Provide the (X, Y) coordinate of the cell's center where the given text is located.  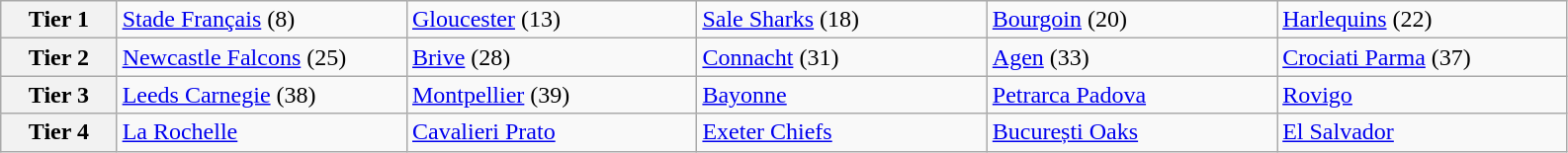
Bayonne (842, 95)
Newcastle Falcons (25) (261, 57)
La Rochelle (261, 132)
Tier 1 (59, 20)
Connacht (31) (842, 57)
Stade Français (8) (261, 20)
Crociati Parma (37) (1422, 57)
Cavalieri Prato (552, 132)
Bourgoin (20) (1131, 20)
Tier 4 (59, 132)
Brive (28) (552, 57)
Exeter Chiefs (842, 132)
Sale Sharks (18) (842, 20)
Rovigo (1422, 95)
Tier 3 (59, 95)
El Salvador (1422, 132)
Harlequins (22) (1422, 20)
București Oaks (1131, 132)
Leeds Carnegie (38) (261, 95)
Petrarca Padova (1131, 95)
Gloucester (13) (552, 20)
Agen (33) (1131, 57)
Montpellier (39) (552, 95)
Tier 2 (59, 57)
